Provide the (X, Y) coordinate of the cell's center where the given text is located.  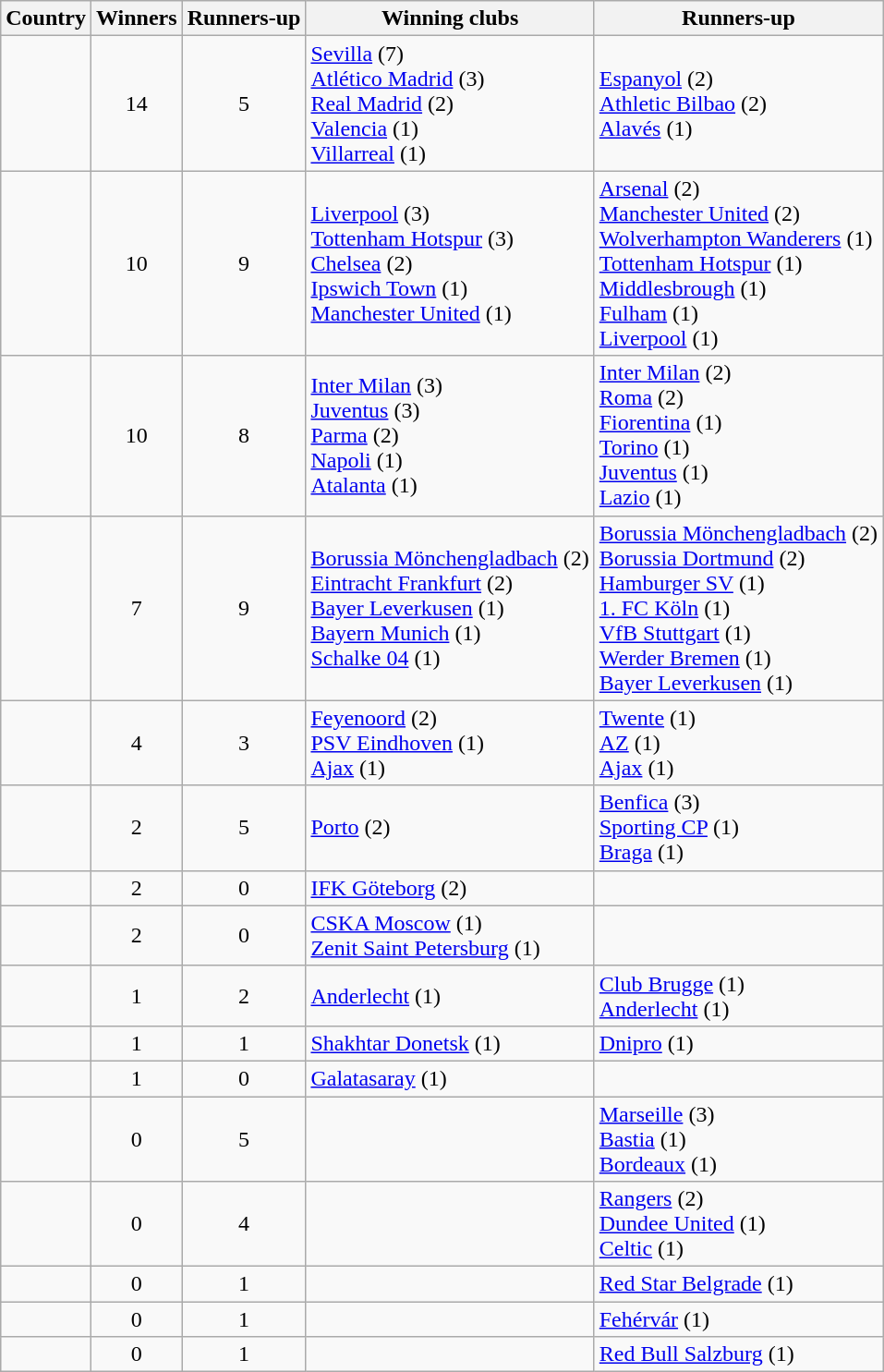
Red Bull Salzburg (1) (738, 1354)
Twente (1)AZ (1)Ajax (1) (738, 743)
Winners (137, 18)
Club Brugge (1)Anderlecht (1) (738, 996)
IFK Göteborg (2) (450, 888)
7 (137, 608)
Espanyol (2)Athletic Bilbao (2)Alavés (1) (738, 103)
Inter Milan (3)Juventus (3)Parma (2)Napoli (1)Atalanta (1) (450, 436)
Porto (2) (450, 828)
Sevilla (7)Atlético Madrid (3)Real Madrid (2)Valencia (1)Villarreal (1) (450, 103)
Rangers (2)Dundee United (1)Celtic (1) (738, 1224)
14 (137, 103)
Galatasaray (1) (450, 1078)
Borussia Mönchengladbach (2)Eintracht Frankfurt (2)Bayer Leverkusen (1)Bayern Munich (1)Schalke 04 (1) (450, 608)
8 (244, 436)
Liverpool (3)Tottenham Hotspur (3)Chelsea (2)Ipswich Town (1)Manchester United (1) (450, 263)
Fehérvár (1) (738, 1319)
Country (46, 18)
Feyenoord (2)PSV Eindhoven (1)Ajax (1) (450, 743)
Inter Milan (2)Roma (2)Fiorentina (1)Torino (1)Juventus (1)Lazio (1) (738, 436)
Arsenal (2)Manchester United (2)Wolverhampton Wanderers (1)Tottenham Hotspur (1)Middlesbrough (1)Fulham (1)Liverpool (1) (738, 263)
Red Star Belgrade (1) (738, 1284)
Anderlecht (1) (450, 996)
3 (244, 743)
Borussia Mönchengladbach (2)Borussia Dortmund (2)Hamburger SV (1)1. FC Köln (1)VfB Stuttgart (1)Werder Bremen (1)Bayer Leverkusen (1) (738, 608)
Marseille (3)Bastia (1)Bordeaux (1) (738, 1138)
Winning clubs (450, 18)
Shakhtar Donetsk (1) (450, 1043)
CSKA Moscow (1)Zenit Saint Petersburg (1) (450, 935)
Benfica (3)Sporting CP (1)Braga (1) (738, 828)
Dnipro (1) (738, 1043)
